Pinpoint the cell where the given text exists, returning its (x, y) midpoint coordinate. 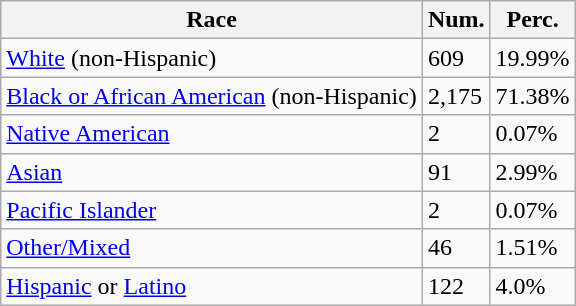
Native American (212, 134)
4.0% (532, 286)
Pacific Islander (212, 210)
71.38% (532, 96)
122 (456, 286)
19.99% (532, 58)
46 (456, 248)
2,175 (456, 96)
2.99% (532, 172)
1.51% (532, 248)
Perc. (532, 20)
Black or African American (non-Hispanic) (212, 96)
Num. (456, 20)
Other/Mixed (212, 248)
Hispanic or Latino (212, 286)
609 (456, 58)
Race (212, 20)
91 (456, 172)
Asian (212, 172)
White (non-Hispanic) (212, 58)
